Return [X, Y] of the center of cell containing provided text 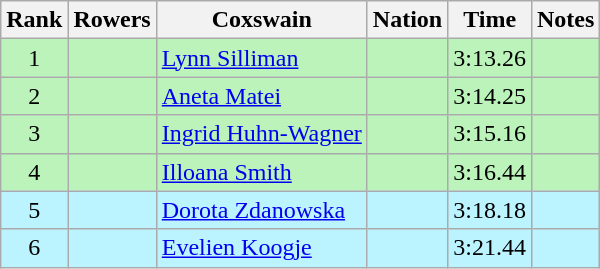
Dorota Zdanowska [262, 210]
3:16.44 [490, 172]
Rowers [112, 20]
2 [34, 96]
Ingrid Huhn-Wagner [262, 134]
3:21.44 [490, 248]
3:13.26 [490, 58]
Coxswain [262, 20]
5 [34, 210]
3:18.18 [490, 210]
Nation [407, 20]
Notes [565, 20]
Rank [34, 20]
Lynn Silliman [262, 58]
3 [34, 134]
Aneta Matei [262, 96]
3:14.25 [490, 96]
4 [34, 172]
Evelien Koogje [262, 248]
Time [490, 20]
6 [34, 248]
Illoana Smith [262, 172]
3:15.16 [490, 134]
1 [34, 58]
